Output the [X, Y] coordinate of the center of the cell containing the given text.  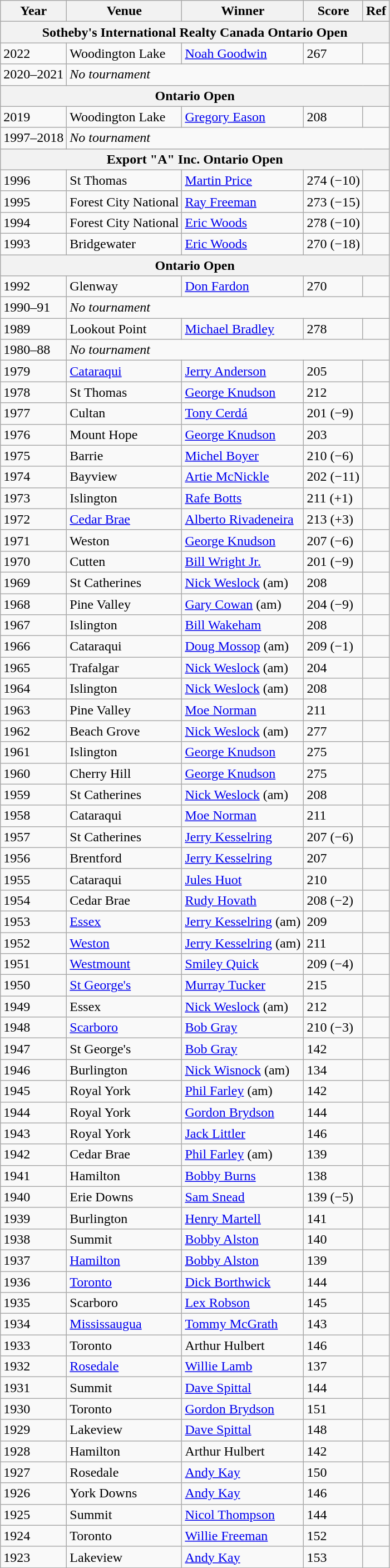
1947 [33, 1049]
Score [334, 11]
1990–91 [33, 308]
1977 [33, 413]
Lex Robson [243, 1303]
Sotheby's International Realty Canada Ontario Open [195, 32]
1971 [33, 540]
Smiley Quick [243, 964]
1951 [33, 964]
267 [334, 53]
Noah Goodwin [243, 53]
210 (−6) [334, 456]
Cutten [125, 561]
1945 [33, 1091]
151 [334, 1409]
1960 [33, 773]
1930 [33, 1409]
Murray Tucker [243, 985]
Artie McNickle [243, 477]
208 (−2) [334, 900]
Gregory Eason [243, 117]
1943 [33, 1133]
Willie Lamb [243, 1367]
Erie Downs [125, 1197]
138 [334, 1176]
1937 [33, 1260]
1993 [33, 244]
Alberto Rivadeneira [243, 519]
277 [334, 731]
Michel Boyer [243, 456]
1974 [33, 477]
Glenway [125, 287]
1939 [33, 1218]
Doug Mossop (am) [243, 647]
1925 [33, 1515]
209 [334, 921]
Export "A" Inc. Ontario Open [195, 159]
278 (−10) [334, 223]
134 [334, 1070]
1952 [33, 943]
1950 [33, 985]
270 (−18) [334, 244]
1924 [33, 1536]
Trafalgar [125, 668]
1949 [33, 1007]
Bobby Burns [243, 1176]
210 [334, 879]
1968 [33, 604]
1973 [33, 498]
1959 [33, 795]
Beach Grove [125, 731]
153 [334, 1557]
Jerry Anderson [243, 371]
145 [334, 1303]
1995 [33, 201]
Venue [125, 11]
Ref [376, 11]
1940 [33, 1197]
Year [33, 11]
210 (−3) [334, 1028]
143 [334, 1324]
204 [334, 668]
Willie Freeman [243, 1536]
274 (−10) [334, 180]
1972 [33, 519]
1946 [33, 1070]
140 [334, 1239]
215 [334, 985]
Dick Borthwick [243, 1281]
1931 [33, 1388]
Michael Bradley [243, 329]
Barrie [125, 456]
Bayview [125, 477]
1936 [33, 1281]
1997–2018 [33, 138]
150 [334, 1472]
Lookout Point [125, 329]
2019 [33, 117]
1963 [33, 710]
1954 [33, 900]
202 (−11) [334, 477]
209 (−1) [334, 647]
1944 [33, 1112]
139 (−5) [334, 1197]
1996 [33, 180]
2022 [33, 53]
1948 [33, 1028]
Mount Hope [125, 435]
1978 [33, 392]
1935 [33, 1303]
Jack Littler [243, 1133]
Mississaugua [125, 1324]
1926 [33, 1493]
278 [334, 329]
1934 [33, 1324]
211 (+1) [334, 498]
1932 [33, 1367]
Jules Huot [243, 879]
Bill Wright Jr. [243, 561]
1980–88 [33, 350]
1929 [33, 1430]
Rafe Botts [243, 498]
152 [334, 1536]
1955 [33, 879]
Don Fardon [243, 287]
1928 [33, 1451]
1969 [33, 583]
207 [334, 858]
213 (+3) [334, 519]
1994 [33, 223]
1989 [33, 329]
1938 [33, 1239]
148 [334, 1430]
1923 [33, 1557]
1964 [33, 689]
1961 [33, 752]
1933 [33, 1345]
Martin Price [243, 180]
Tony Cerdá [243, 413]
Bill Wakeham [243, 625]
1953 [33, 921]
1966 [33, 647]
1956 [33, 858]
Brentford [125, 858]
1970 [33, 561]
1975 [33, 456]
Cherry Hill [125, 773]
270 [334, 287]
Sam Snead [243, 1197]
205 [334, 371]
Henry Martell [243, 1218]
Westmount [125, 964]
York Downs [125, 1493]
1927 [33, 1472]
209 (−4) [334, 964]
Winner [243, 11]
Nick Wisnock (am) [243, 1070]
1979 [33, 371]
Cultan [125, 413]
141 [334, 1218]
1976 [33, 435]
1942 [33, 1155]
Bridgewater [125, 244]
1967 [33, 625]
Gary Cowan (am) [243, 604]
204 (−9) [334, 604]
1958 [33, 816]
Rudy Hovath [243, 900]
137 [334, 1367]
1941 [33, 1176]
273 (−15) [334, 201]
2020–2021 [33, 75]
1962 [33, 731]
1992 [33, 287]
203 [334, 435]
Ray Freeman [243, 201]
1957 [33, 837]
Tommy McGrath [243, 1324]
Nicol Thompson [243, 1515]
1965 [33, 668]
